Pinpoint the cell where the given text exists, returning its [X, Y] midpoint coordinate. 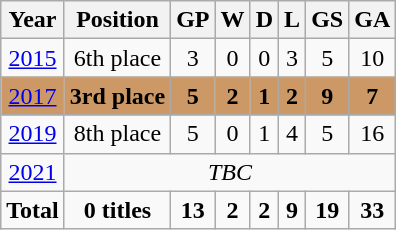
10 [372, 58]
7 [372, 96]
GP [193, 20]
6th place [117, 58]
L [292, 20]
3rd place [117, 96]
33 [372, 210]
GA [372, 20]
TBC [230, 172]
2015 [33, 58]
2017 [33, 96]
Total [33, 210]
Year [33, 20]
GS [328, 20]
2019 [33, 134]
4 [292, 134]
8th place [117, 134]
0 titles [117, 210]
D [264, 20]
Position [117, 20]
2021 [33, 172]
W [232, 20]
16 [372, 134]
19 [328, 210]
13 [193, 210]
